For the text-containing cell, return its midpoint in (x, y) coordinate format. 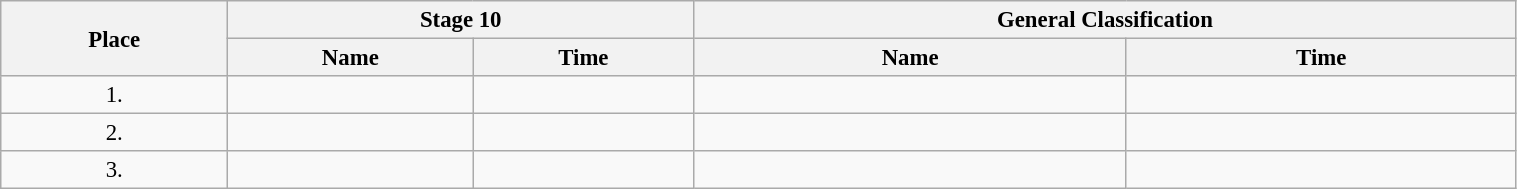
Stage 10 (461, 20)
General Classification (1105, 20)
2. (114, 133)
1. (114, 95)
3. (114, 170)
Place (114, 38)
